Identify which cell holds the provided text, then report its [X, Y] central coordinate. 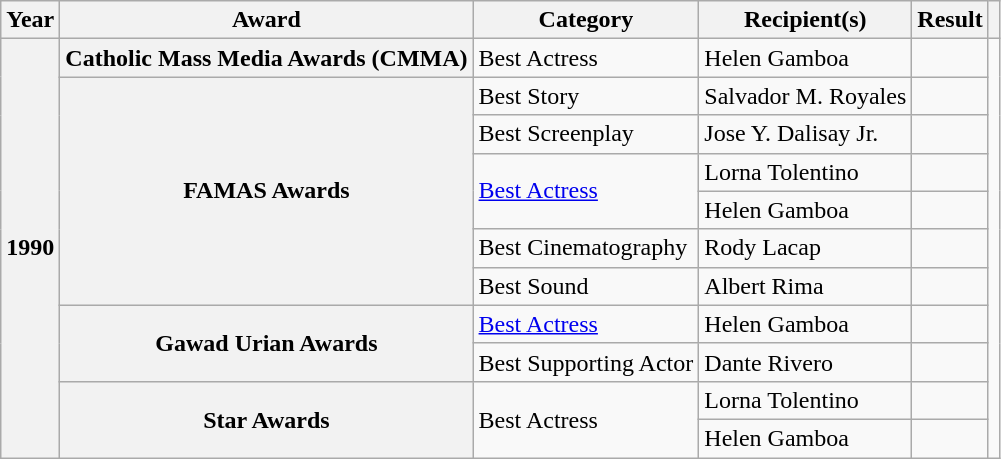
Category [586, 20]
Star Awards [266, 419]
Result [950, 20]
Best Sound [586, 286]
Best Supporting Actor [586, 362]
Award [266, 20]
Best Cinematography [586, 248]
Salvador M. Royales [806, 96]
Rody Lacap [806, 248]
Gawad Urian Awards [266, 343]
Catholic Mass Media Awards (CMMA) [266, 58]
Recipient(s) [806, 20]
FAMAS Awards [266, 191]
Best Story [586, 96]
Dante Rivero [806, 362]
Albert Rima [806, 286]
Best Screenplay [586, 134]
Jose Y. Dalisay Jr. [806, 134]
1990 [30, 248]
Year [30, 20]
